Search for the cell housing the specified text and yield its (X, Y) center coordinate. 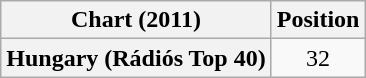
Hungary (Rádiós Top 40) (136, 58)
Position (318, 20)
Chart (2011) (136, 20)
32 (318, 58)
